Identify which cell holds the provided text, then report its (X, Y) central coordinate. 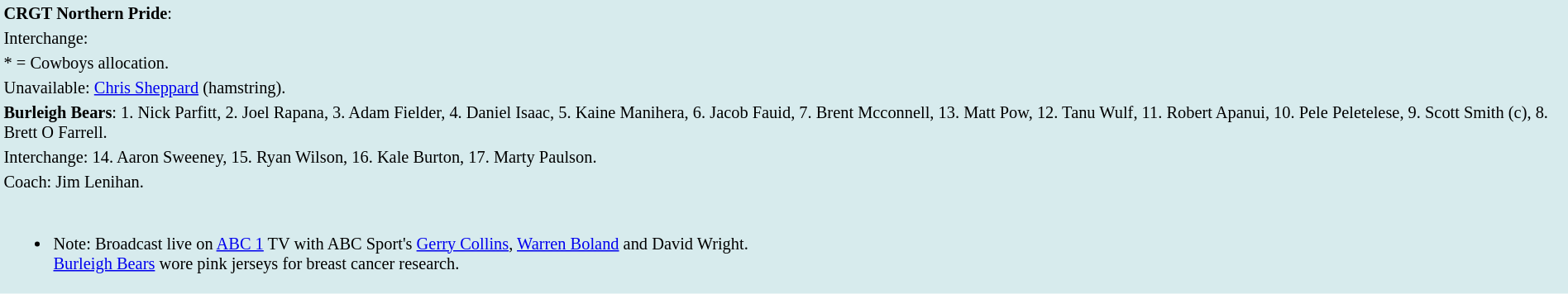
Interchange: (784, 38)
* = Cowboys allocation. (784, 63)
Unavailable: Chris Sheppard (hamstring). (784, 88)
CRGT Northern Pride: (784, 13)
Coach: Jim Lenihan. (784, 182)
Interchange: 14. Aaron Sweeney, 15. Ryan Wilson, 16. Kale Burton, 17. Marty Paulson. (784, 157)
